Return (X, Y) of the center of cell containing provided text 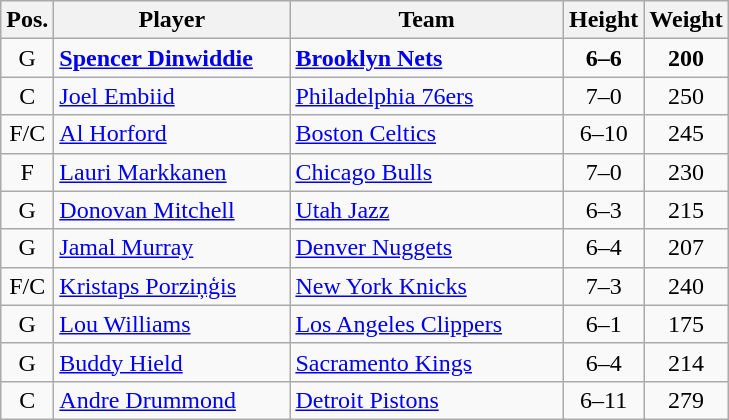
Weight (686, 20)
Al Horford (172, 134)
Lauri Markkanen (172, 172)
Andre Drummond (172, 400)
6–11 (603, 400)
Player (172, 20)
6–3 (603, 210)
F (28, 172)
Team (427, 20)
240 (686, 286)
250 (686, 96)
Donovan Mitchell (172, 210)
Denver Nuggets (427, 248)
207 (686, 248)
175 (686, 324)
6–6 (603, 58)
230 (686, 172)
Kristaps Porziņģis (172, 286)
Utah Jazz (427, 210)
Los Angeles Clippers (427, 324)
214 (686, 362)
245 (686, 134)
Chicago Bulls (427, 172)
Joel Embiid (172, 96)
Spencer Dinwiddie (172, 58)
Height (603, 20)
200 (686, 58)
215 (686, 210)
279 (686, 400)
6–1 (603, 324)
Pos. (28, 20)
7–3 (603, 286)
Philadelphia 76ers (427, 96)
6–10 (603, 134)
Detroit Pistons (427, 400)
Brooklyn Nets (427, 58)
Buddy Hield (172, 362)
Boston Celtics (427, 134)
Lou Williams (172, 324)
Sacramento Kings (427, 362)
Jamal Murray (172, 248)
New York Knicks (427, 286)
